Identify which cell holds the provided text, then report its [X, Y] central coordinate. 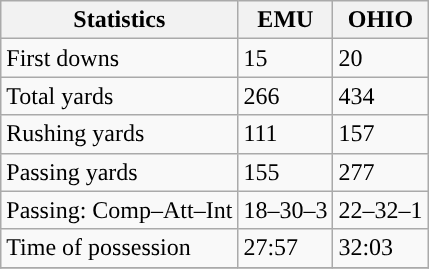
277 [380, 172]
155 [286, 172]
20 [380, 58]
15 [286, 58]
266 [286, 96]
OHIO [380, 20]
Passing: Comp–Att–Int [120, 210]
434 [380, 96]
32:03 [380, 248]
111 [286, 134]
EMU [286, 20]
First downs [120, 58]
Time of possession [120, 248]
Total yards [120, 96]
Passing yards [120, 172]
27:57 [286, 248]
Rushing yards [120, 134]
157 [380, 134]
18–30–3 [286, 210]
Statistics [120, 20]
22–32–1 [380, 210]
